Search for the cell housing the specified text and yield its (X, Y) center coordinate. 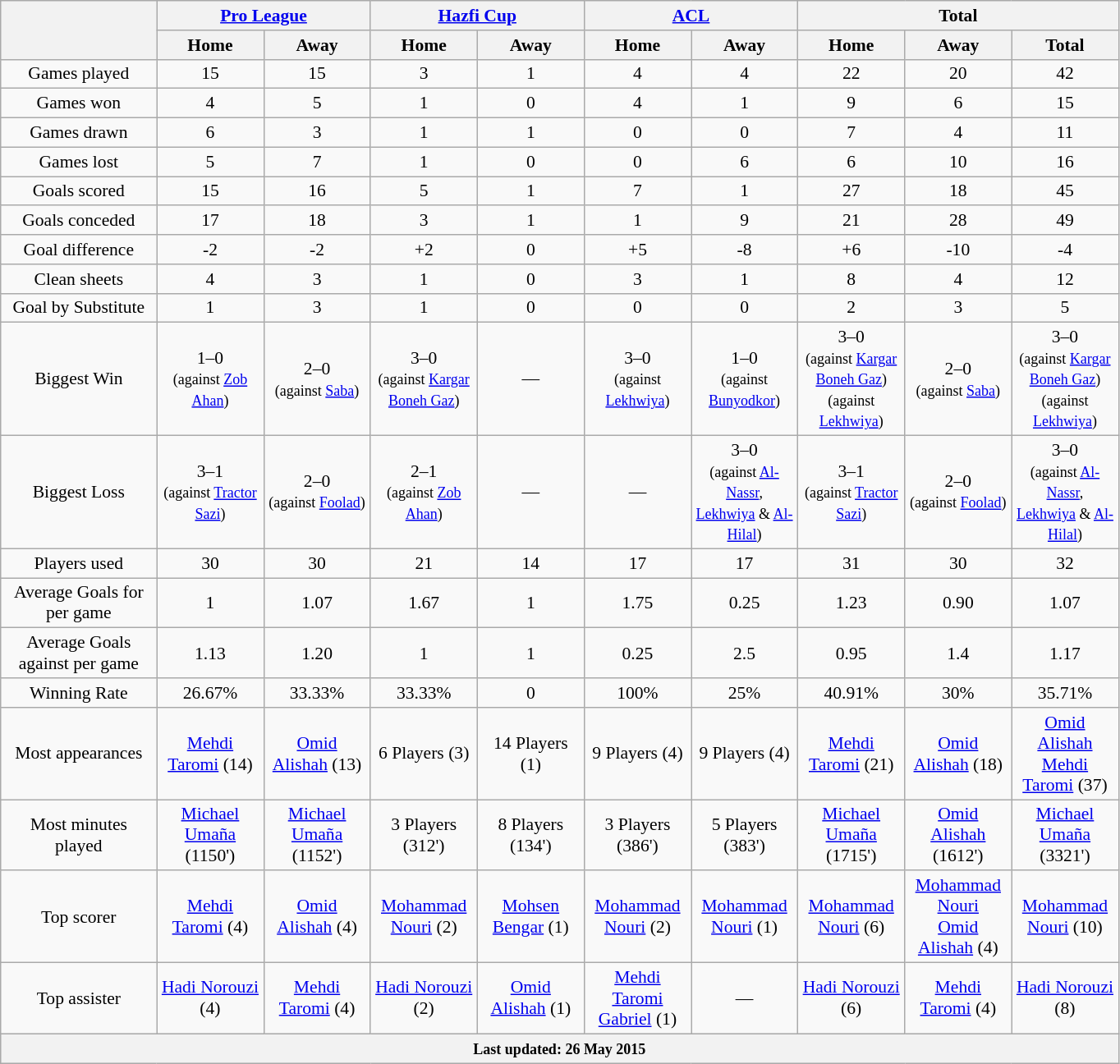
1–0(against Bunyodkor) (745, 379)
Mohammad Nouri (10) (1065, 917)
3 Players (312') (424, 836)
5 Players (383') (745, 836)
42 (1065, 74)
8 (851, 279)
Michael Umaña(1715') (851, 836)
10 (958, 162)
Average Goals against per game (79, 654)
+2 (424, 250)
Top assister (79, 998)
26.67% (210, 693)
Games won (79, 103)
Games played (79, 74)
+5 (637, 250)
40.91% (851, 693)
3–0(against Lekhwiya) (637, 379)
Mohsen Bengar (1) (530, 917)
1.67 (424, 603)
ACL (691, 16)
Mehdi Taromi (21) (851, 754)
0.95 (851, 654)
Mohammad Nouri (6) (851, 917)
Games drawn (79, 133)
35.71% (1065, 693)
Pro League (264, 16)
Mohammad Nouri (1) (745, 917)
Omid Alishah(1612') (958, 836)
8 Players (134') (530, 836)
0.90 (958, 603)
-8 (745, 250)
Omid Alishah (13) (317, 754)
-4 (1065, 250)
Biggest Loss (79, 493)
Winning Rate (79, 693)
6 Players (3) (424, 754)
11 (1065, 133)
31 (851, 563)
Omid AlishahMehdi Taromi (37) (1065, 754)
Players used (79, 563)
Omid Alishah (18) (958, 754)
14 (530, 563)
22 (851, 74)
1.17 (1065, 654)
Omid Alishah (4) (317, 917)
3 Players (386') (637, 836)
Michael Umaña(1150') (210, 836)
Hadi Norouzi (2) (424, 998)
49 (1065, 221)
Mohammad NouriOmid Alishah (4) (958, 917)
Omid Alishah (1) (530, 998)
Last updated: 26 May 2015 (560, 1048)
1.23 (851, 603)
Mehdi TaromiGabriel (1) (637, 998)
Hadi Norouzi (8) (1065, 998)
+6 (851, 250)
14 Players (1) (530, 754)
Top scorer (79, 917)
1.13 (210, 654)
Mehdi Taromi (14) (210, 754)
30% (958, 693)
1–0(against Zob Ahan) (210, 379)
Goal by Substitute (79, 308)
12 (1065, 279)
45 (1065, 191)
Most minutes played (79, 836)
25% (745, 693)
-10 (958, 250)
Average Goals for per game (79, 603)
1.75 (637, 603)
Most appearances (79, 754)
2 (851, 308)
1.4 (958, 654)
2–1(against Zob Ahan) (424, 493)
Games lost (79, 162)
Clean sheets (79, 279)
2.5 (745, 654)
28 (958, 221)
Hadi Norouzi (4) (210, 998)
100% (637, 693)
Biggest Win (79, 379)
27 (851, 191)
Hadi Norouzi (6) (851, 998)
Goals scored (79, 191)
20 (958, 74)
3–0 (against Kargar Boneh Gaz) (424, 379)
1.20 (317, 654)
Michael Umaña (3321') (1065, 836)
Goals conceded (79, 221)
Michael Umaña (1152') (317, 836)
32 (1065, 563)
Hazfi Cup (477, 16)
Goal difference (79, 250)
